Identify which cell holds the provided text, then report its (X, Y) central coordinate. 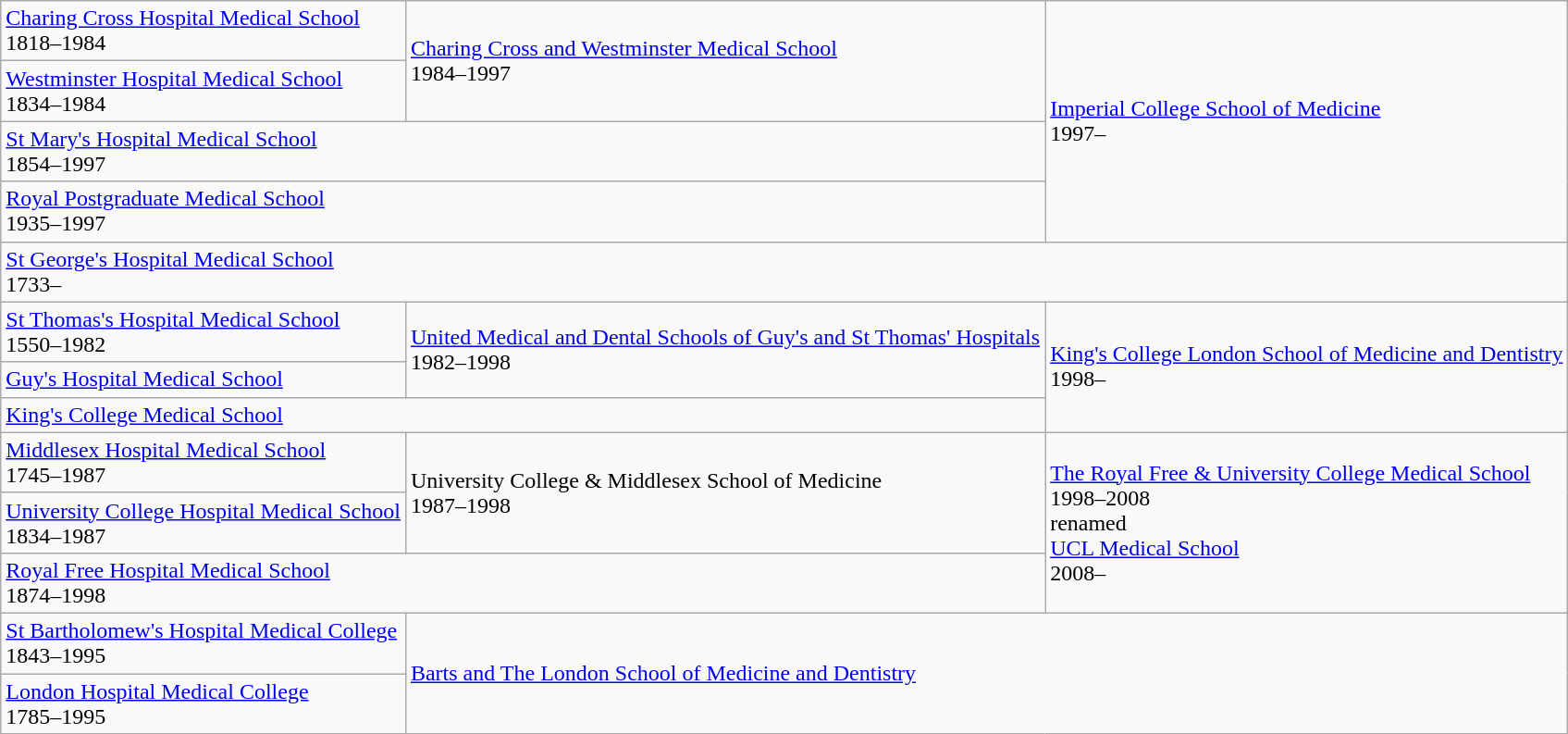
King's College London School of Medicine and Dentistry1998– (1306, 367)
Middlesex Hospital Medical School1745–1987 (204, 463)
Guy's Hospital Medical School (204, 379)
Barts and The London School of Medicine and Dentistry (986, 673)
Royal Postgraduate Medical School1935–1997 (524, 211)
Royal Free Hospital Medical School1874–1998 (524, 583)
St Thomas's Hospital Medical School1550–1982 (204, 331)
United Medical and Dental Schools of Guy's and St Thomas' Hospitals1982–1998 (725, 350)
Charing Cross and Westminster Medical School1984–1997 (725, 61)
St Bartholomew's Hospital Medical College1843–1995 (204, 642)
St George's Hospital Medical School1733– (784, 272)
King's College Medical School (524, 415)
Imperial College School of Medicine1997– (1306, 121)
The Royal Free & University College Medical School1998–2008renamedUCL Medical School2008– (1306, 522)
St Mary's Hospital Medical School1854–1997 (524, 152)
Westminster Hospital Medical School1834–1984 (204, 91)
University College Hospital Medical School 1834–1987 (204, 522)
University College & Middlesex School of Medicine1987–1998 (725, 492)
London Hospital Medical College1785–1995 (204, 703)
Charing Cross Hospital Medical School1818–1984 (204, 31)
